Detect which cell encompasses the target text, then output its (X, Y) center coordinate. 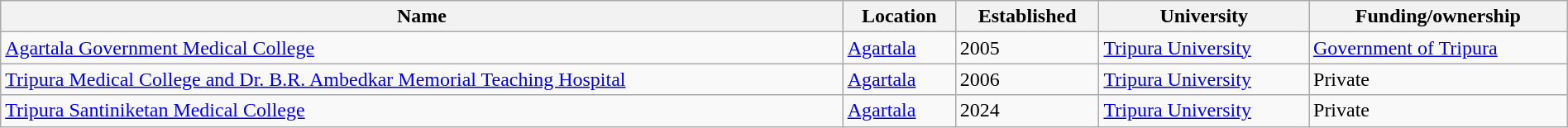
Tripura Medical College and Dr. B.R. Ambedkar Memorial Teaching Hospital (422, 79)
Government of Tripura (1437, 48)
Tripura Santiniketan Medical College (422, 111)
University (1204, 17)
2006 (1027, 79)
2005 (1027, 48)
2024 (1027, 111)
Established (1027, 17)
Location (899, 17)
Funding/ownership (1437, 17)
Name (422, 17)
Agartala Government Medical College (422, 48)
